Output the [X, Y] coordinate of the center of the cell containing the given text.  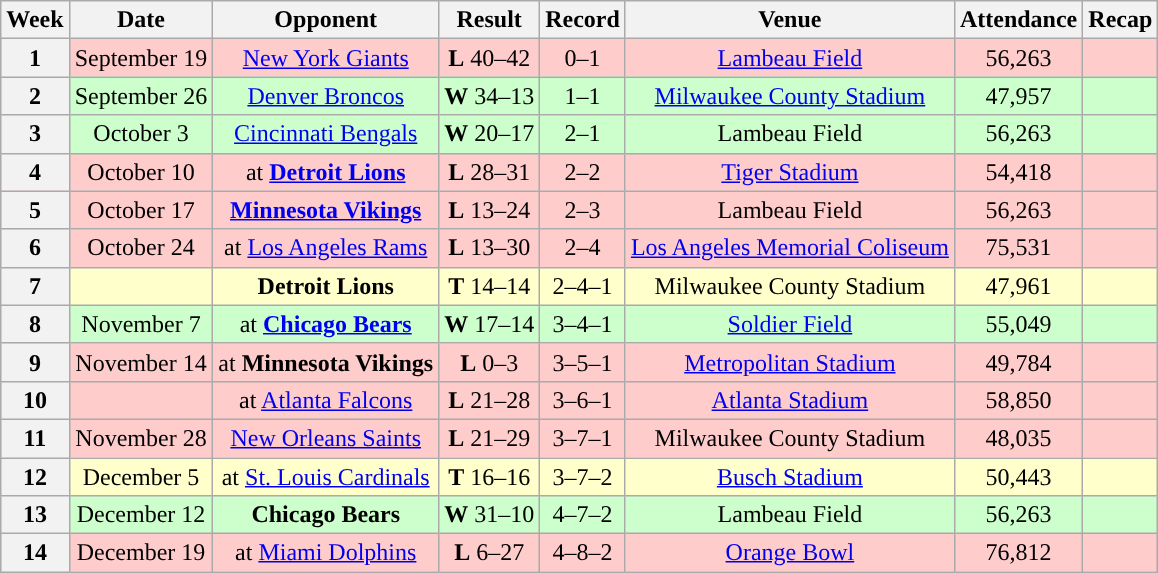
Atlanta Stadium [790, 400]
at Los Angeles Rams [326, 248]
9 [35, 362]
December 19 [141, 553]
Denver Broncos [326, 96]
11 [35, 438]
at Detroit Lions [326, 172]
L 0–3 [490, 362]
4 [35, 172]
September 19 [141, 58]
14 [35, 553]
November 14 [141, 362]
4–7–2 [583, 515]
October 10 [141, 172]
Busch Stadium [790, 477]
4–8–2 [583, 553]
2–1 [583, 134]
10 [35, 400]
October 3 [141, 134]
at Atlanta Falcons [326, 400]
54,418 [1018, 172]
Week [35, 20]
W 17–14 [490, 324]
September 26 [141, 96]
1–1 [583, 96]
Los Angeles Memorial Coliseum [790, 248]
Recap [1120, 20]
Tiger Stadium [790, 172]
W 34–13 [490, 96]
Result [490, 20]
3–6–1 [583, 400]
Chicago Bears [326, 515]
6 [35, 248]
13 [35, 515]
L 13–24 [490, 210]
November 28 [141, 438]
47,961 [1018, 286]
Minnesota Vikings [326, 210]
Date [141, 20]
at Chicago Bears [326, 324]
3 [35, 134]
47,957 [1018, 96]
3–7–1 [583, 438]
12 [35, 477]
T 14–14 [490, 286]
L 21–29 [490, 438]
55,049 [1018, 324]
at Miami Dolphins [326, 553]
2–3 [583, 210]
October 24 [141, 248]
L 6–27 [490, 553]
L 21–28 [490, 400]
Detroit Lions [326, 286]
L 13–30 [490, 248]
December 12 [141, 515]
2–4–1 [583, 286]
Venue [790, 20]
New Orleans Saints [326, 438]
W 31–10 [490, 515]
0–1 [583, 58]
November 7 [141, 324]
50,443 [1018, 477]
Attendance [1018, 20]
3–5–1 [583, 362]
L 40–42 [490, 58]
W 20–17 [490, 134]
Soldier Field [790, 324]
5 [35, 210]
75,531 [1018, 248]
2–4 [583, 248]
New York Giants [326, 58]
Record [583, 20]
at St. Louis Cardinals [326, 477]
L 28–31 [490, 172]
58,850 [1018, 400]
3–7–2 [583, 477]
7 [35, 286]
48,035 [1018, 438]
at Minnesota Vikings [326, 362]
Orange Bowl [790, 553]
1 [35, 58]
49,784 [1018, 362]
8 [35, 324]
T 16–16 [490, 477]
Cincinnati Bengals [326, 134]
Metropolitan Stadium [790, 362]
3–4–1 [583, 324]
2 [35, 96]
December 5 [141, 477]
October 17 [141, 210]
Opponent [326, 20]
76,812 [1018, 553]
2–2 [583, 172]
